Detect which cell encompasses the target text, then output its (X, Y) center coordinate. 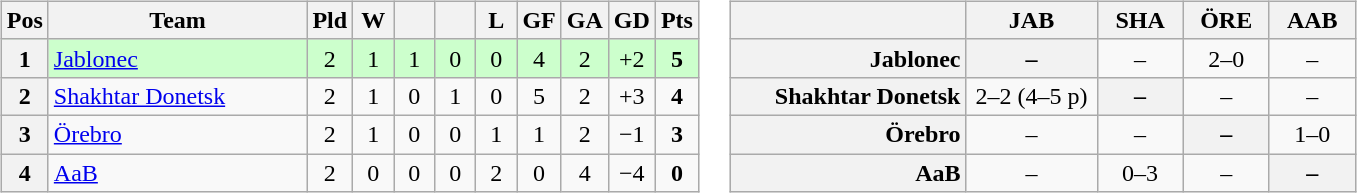
2–0 (1226, 58)
ÖRE (1226, 20)
Team (178, 20)
GF (539, 20)
Pts (676, 20)
JAB (1032, 20)
L (496, 20)
+2 (632, 58)
GD (632, 20)
2–2 (4–5 p) (1032, 96)
W (374, 20)
1–0 (1312, 134)
Pld (330, 20)
0–3 (1140, 173)
+3 (632, 96)
−1 (632, 134)
−4 (632, 173)
SHA (1140, 20)
Pos (24, 20)
GA (584, 20)
AAB (1312, 20)
